Detect which cell encompasses the target text, then output its [X, Y] center coordinate. 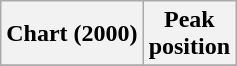
Chart (2000) [72, 34]
Peak position [189, 34]
